Return [X, Y] of the center of cell containing provided text 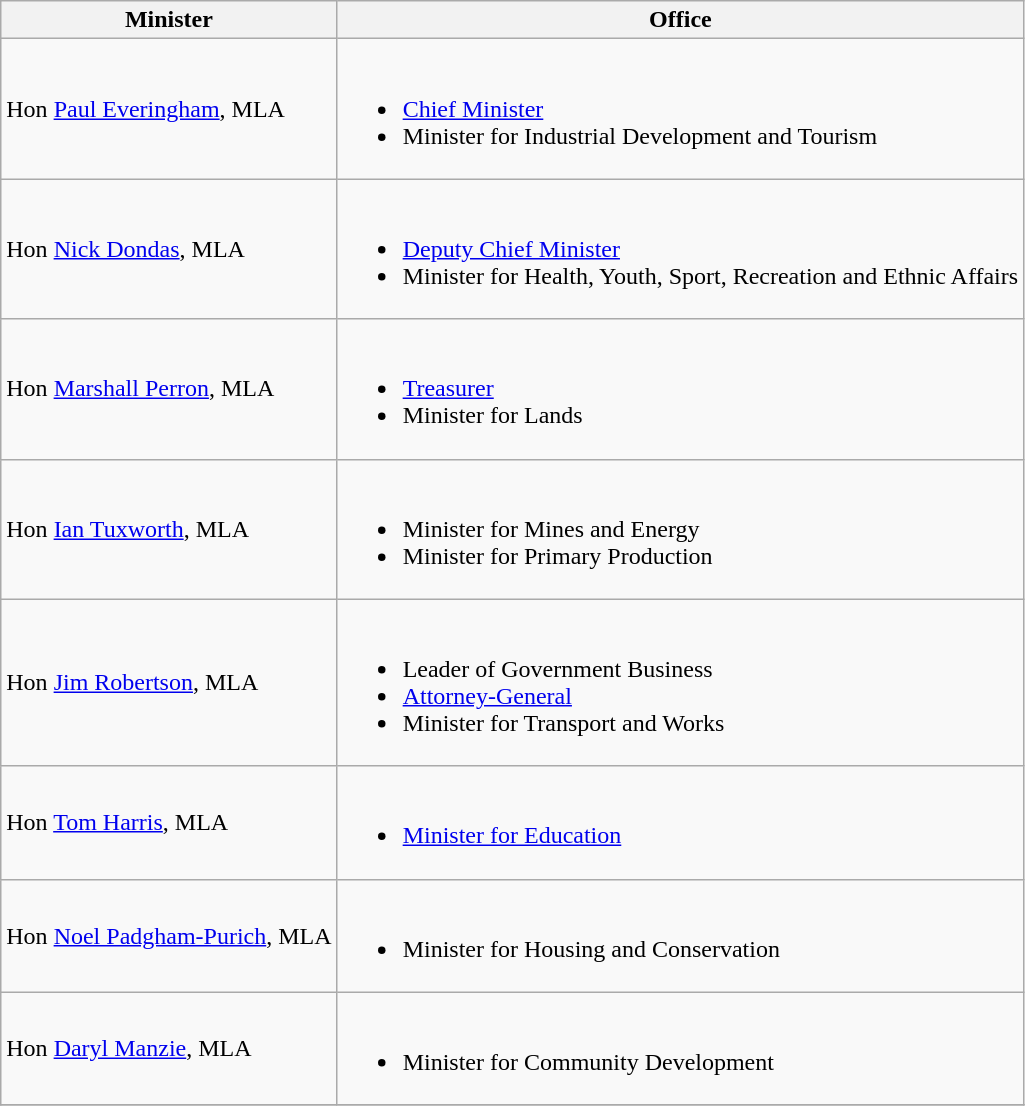
Office [680, 20]
Leader of Government BusinessAttorney-GeneralMinister for Transport and Works [680, 682]
Hon Nick Dondas, MLA [169, 249]
Hon Daryl Manzie, MLA [169, 1048]
Hon Tom Harris, MLA [169, 822]
Minister [169, 20]
Hon Ian Tuxworth, MLA [169, 529]
Hon Jim Robertson, MLA [169, 682]
Hon Marshall Perron, MLA [169, 389]
Minister for Community Development [680, 1048]
TreasurerMinister for Lands [680, 389]
Minister for Education [680, 822]
Chief MinisterMinister for Industrial Development and Tourism [680, 109]
Hon Noel Padgham-Purich, MLA [169, 936]
Hon Paul Everingham, MLA [169, 109]
Minister for Housing and Conservation [680, 936]
Deputy Chief MinisterMinister for Health, Youth, Sport, Recreation and Ethnic Affairs [680, 249]
Minister for Mines and EnergyMinister for Primary Production [680, 529]
